For the text-containing cell, return its midpoint in (X, Y) coordinate format. 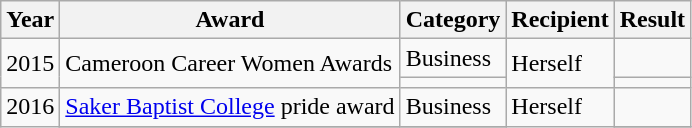
2016 (30, 107)
Result (652, 20)
2015 (30, 64)
Year (30, 20)
Cameroon Career Women Awards (230, 64)
Category (453, 20)
Saker Baptist College pride award (230, 107)
Award (230, 20)
Recipient (560, 20)
